Detect which cell encompasses the target text, then output its (x, y) center coordinate. 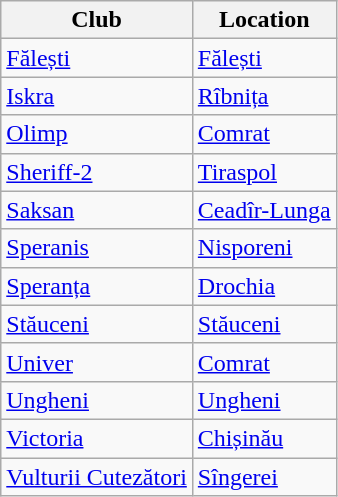
Iskra (97, 96)
Victoria (97, 438)
Rîbnița (264, 96)
Tiraspol (264, 172)
Speranis (97, 248)
Location (264, 20)
Speranța (97, 286)
Club (97, 20)
Olimp (97, 134)
Chișinău (264, 438)
Univer (97, 362)
Sheriff-2 (97, 172)
Drochia (264, 286)
Ceadîr-Lunga (264, 210)
Nisporeni (264, 248)
Vulturii Cutezători (97, 477)
Sîngerei (264, 477)
Saksan (97, 210)
